Search for the cell housing the specified text and yield its (x, y) center coordinate. 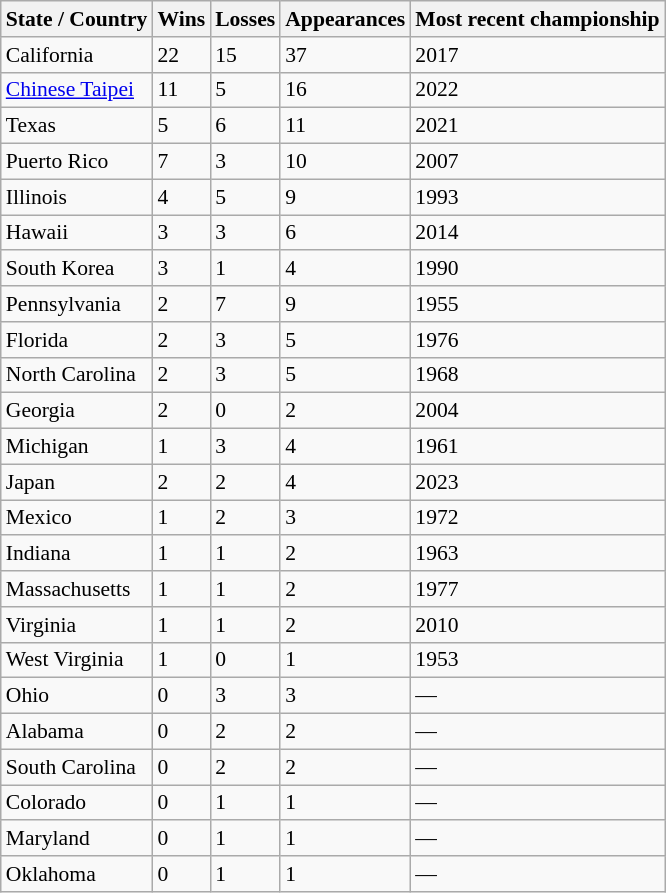
2010 (537, 625)
Wins (181, 19)
1977 (537, 589)
Florida (77, 340)
Virginia (77, 625)
South Korea (77, 269)
Most recent championship (537, 19)
Colorado (77, 803)
Losses (245, 19)
South Carolina (77, 767)
22 (181, 55)
1961 (537, 447)
Ohio (77, 696)
1963 (537, 554)
Alabama (77, 732)
Mexico (77, 518)
State / Country (77, 19)
2004 (537, 411)
Michigan (77, 447)
West Virginia (77, 660)
Maryland (77, 839)
1976 (537, 340)
California (77, 55)
2007 (537, 162)
1955 (537, 304)
Massachusetts (77, 589)
1953 (537, 660)
2023 (537, 482)
North Carolina (77, 375)
1968 (537, 375)
Puerto Rico (77, 162)
1990 (537, 269)
Illinois (77, 197)
Indiana (77, 554)
15 (245, 55)
Chinese Taipei (77, 90)
2017 (537, 55)
Pennsylvania (77, 304)
Oklahoma (77, 874)
Japan (77, 482)
1972 (537, 518)
10 (345, 162)
2021 (537, 126)
1993 (537, 197)
16 (345, 90)
Hawaii (77, 233)
37 (345, 55)
2022 (537, 90)
2014 (537, 233)
Texas (77, 126)
Appearances (345, 19)
Georgia (77, 411)
